Search for the cell housing the specified text and yield its [x, y] center coordinate. 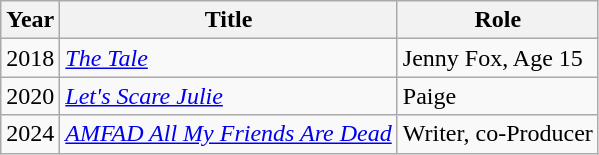
Year [30, 20]
2018 [30, 58]
Jenny Fox, Age 15 [498, 58]
2020 [30, 96]
AMFAD All My Friends Are Dead [228, 134]
Writer, co-Producer [498, 134]
Paige [498, 96]
2024 [30, 134]
Role [498, 20]
The Tale [228, 58]
Let's Scare Julie [228, 96]
Title [228, 20]
